Capture the cell that displays the provided text and extract its (x, y) central coordinate. 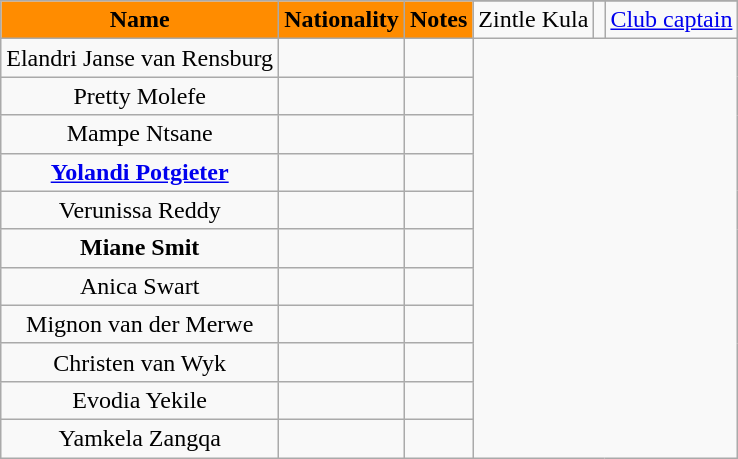
Pretty Molefe (140, 96)
Yamkela Zangqa (140, 438)
Mignon van der Merwe (140, 324)
Miane Smit (140, 248)
Zintle Kula (534, 20)
Mampe Ntsane (140, 134)
Notes (438, 20)
Christen van Wyk (140, 362)
Nationality (342, 20)
Verunissa Reddy (140, 210)
Anica Swart (140, 286)
Name (140, 20)
Yolandi Potgieter (140, 172)
Evodia Yekile (140, 400)
Club captain (672, 20)
Elandri Janse van Rensburg (140, 58)
